Detect which cell encompasses the target text, then output its (x, y) center coordinate. 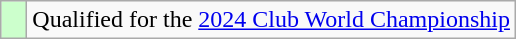
Qualified for the 2024 Club World Championship (272, 20)
